Determine the [x, y] coordinate at the center of the cell enclosing the given text.  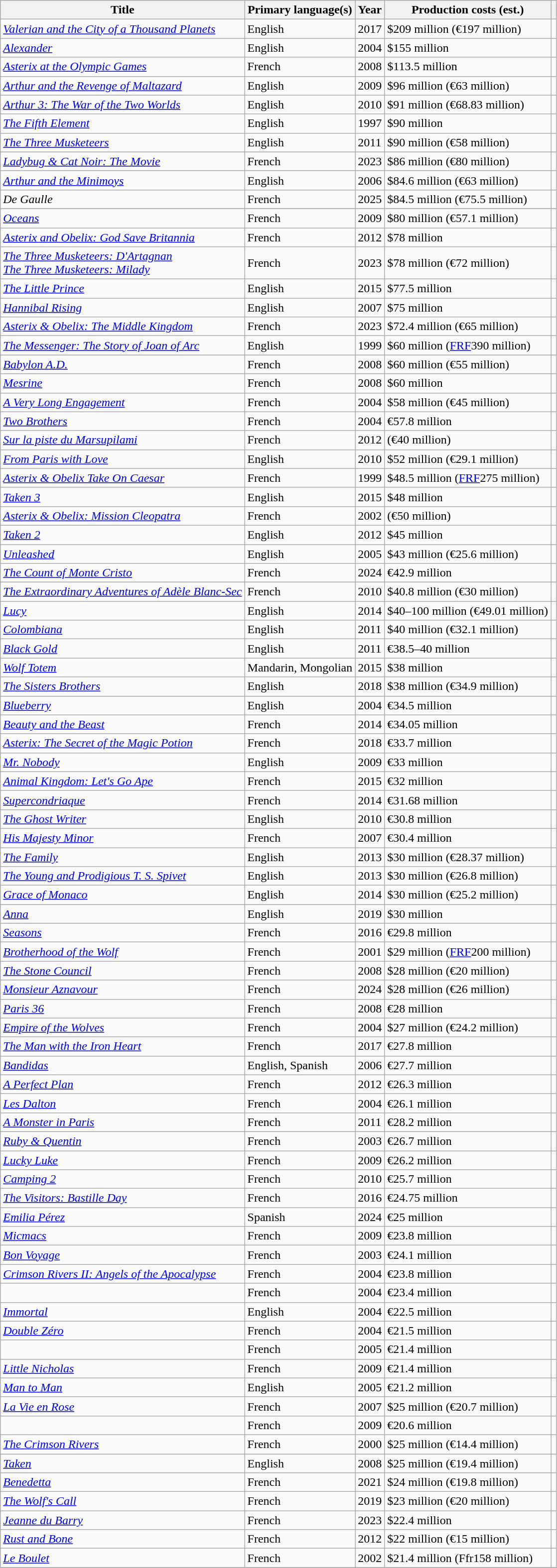
Alexander [123, 48]
La Vie en Rose [123, 1406]
Primary language(s) [300, 10]
$27 million (€24.2 million) [468, 1027]
$23 million (€20 million) [468, 1501]
Asterix: The Secret of the Magic Potion [123, 743]
€30.4 million [468, 838]
Title [123, 10]
$25 million (€19.4 million) [468, 1463]
€33.7 million [468, 743]
$21.4 million (Ffr158 million) [468, 1558]
Man to Man [123, 1387]
1997 [370, 123]
$48.5 million (FRF275 million) [468, 478]
€33 million [468, 762]
Arthur and the Minimoys [123, 180]
$80 million (€57.1 million) [468, 218]
The Three Musketeers [123, 142]
$48 million [468, 497]
$25 million (€14.4 million) [468, 1444]
Seasons [123, 933]
The Man with the Iron Heart [123, 1046]
Arthur and the Revenge of Maltazard [123, 86]
From Paris with Love [123, 459]
Taken 2 [123, 535]
$38 million (€34.9 million) [468, 686]
$209 million (€197 million) [468, 29]
Micmacs [123, 1236]
Ladybug & Cat Noir: The Movie [123, 161]
€26.2 million [468, 1160]
The Count of Monte Cristo [123, 573]
$90 million [468, 123]
€25 million [468, 1217]
€23.4 million [468, 1293]
Lucky Luke [123, 1160]
The Visitors: Bastille Day [123, 1198]
Bandidas [123, 1065]
$25 million (€20.7 million) [468, 1406]
The Family [123, 857]
A Very Long Engagement [123, 402]
Double Zéro [123, 1331]
$84.5 million (€75.5 million) [468, 199]
$60 million [468, 383]
$90 million (€58 million) [468, 142]
Anna [123, 914]
$40.8 million (€30 million) [468, 592]
€28 million [468, 1008]
$78 million [468, 237]
€20.6 million [468, 1425]
Arthur 3: The War of the Two Worlds [123, 105]
$43 million (€25.6 million) [468, 554]
$96 million (€63 million) [468, 86]
€30.8 million [468, 819]
$30 million [468, 914]
Immortal [123, 1312]
Animal Kingdom: Let's Go Ape [123, 781]
Jeanne du Barry [123, 1520]
€21.5 million [468, 1331]
The Crimson Rivers [123, 1444]
The Messenger: The Story of Joan of Arc [123, 345]
Sur la piste du Marsupilami [123, 440]
€42.9 million [468, 573]
$86 million (€80 million) [468, 161]
Camping 2 [123, 1179]
$84.6 million (€63 million) [468, 180]
Asterix & Obelix: Mission Cleopatra [123, 516]
$60 million (€55 million) [468, 364]
Valerian and the City of a Thousand Planets [123, 29]
2001 [370, 952]
A Monster in Paris [123, 1122]
Taken 3 [123, 497]
De Gaulle [123, 199]
Hannibal Rising [123, 308]
Le Boulet [123, 1558]
The Sisters Brothers [123, 686]
His Majesty Minor [123, 838]
€31.68 million [468, 800]
Les Dalton [123, 1103]
€34.5 million [468, 705]
Spanish [300, 1217]
Ruby & Quentin [123, 1141]
Two Brothers [123, 421]
€27.7 million [468, 1065]
€57.8 million [468, 421]
$75 million [468, 308]
The Stone Council [123, 971]
Brotherhood of the Wolf [123, 952]
$78 million (€72 million) [468, 263]
Lucy [123, 611]
2021 [370, 1482]
$155 million [468, 48]
The Fifth Element [123, 123]
$58 million (€45 million) [468, 402]
$24 million (€19.8 million) [468, 1482]
$22 million (€15 million) [468, 1539]
€29.8 million [468, 933]
Beauty and the Beast [123, 724]
Monsieur Aznavour [123, 990]
2025 [370, 199]
Colombiana [123, 630]
Crimson Rivers II: Angels of the Apocalypse [123, 1274]
€27.8 million [468, 1046]
$29 million (FRF200 million) [468, 952]
The Little Prince [123, 289]
$72.4 million (€65 million) [468, 327]
Production costs (est.) [468, 10]
Blueberry [123, 705]
$40–100 million (€49.01 million) [468, 611]
$40 million (€32.1 million) [468, 630]
Asterix & Obelix: The Middle Kingdom [123, 327]
Little Nicholas [123, 1368]
€25.7 million [468, 1179]
Babylon A.D. [123, 364]
Paris 36 [123, 1008]
Unleashed [123, 554]
Supercondriaque [123, 800]
€24.1 million [468, 1255]
$28 million (€26 million) [468, 990]
$60 million (FRF390 million) [468, 345]
$113.5 million [468, 67]
Year [370, 10]
(€40 million) [468, 440]
Mandarin, Mongolian [300, 668]
The Young and Prodigious T. S. Spivet [123, 876]
Empire of the Wolves [123, 1027]
€38.5–40 million [468, 649]
$52 million (€29.1 million) [468, 459]
Benedetta [123, 1482]
€28.2 million [468, 1122]
The Ghost Writer [123, 819]
$28 million (€20 million) [468, 971]
$30 million (€28.37 million) [468, 857]
English, Spanish [300, 1065]
A Perfect Plan [123, 1084]
Wolf Totem [123, 668]
Mesrine [123, 383]
$38 million [468, 668]
Grace of Monaco [123, 895]
Black Gold [123, 649]
$30 million (€25.2 million) [468, 895]
(€50 million) [468, 516]
Asterix at the Olympic Games [123, 67]
Rust and Bone [123, 1539]
The Extraordinary Adventures of Adèle Blanc-Sec [123, 592]
€24.75 million [468, 1198]
Bon Voyage [123, 1255]
€26.3 million [468, 1084]
The Wolf's Call [123, 1501]
$77.5 million [468, 289]
Emilia Pérez [123, 1217]
Oceans [123, 218]
€21.2 million [468, 1387]
Asterix and Obelix: God Save Britannia [123, 237]
$91 million (€68.83 million) [468, 105]
$30 million (€26.8 million) [468, 876]
Taken [123, 1463]
The Three Musketeers: D'ArtagnanThe Three Musketeers: Milady [123, 263]
€26.7 million [468, 1141]
€22.5 million [468, 1312]
Mr. Nobody [123, 762]
$45 million [468, 535]
$22.4 million [468, 1520]
€32 million [468, 781]
Asterix & Obelix Take On Caesar [123, 478]
€26.1 million [468, 1103]
2000 [370, 1444]
€34.05 million [468, 724]
